Provide the (X, Y) coordinate of the cell's center where the given text is located.  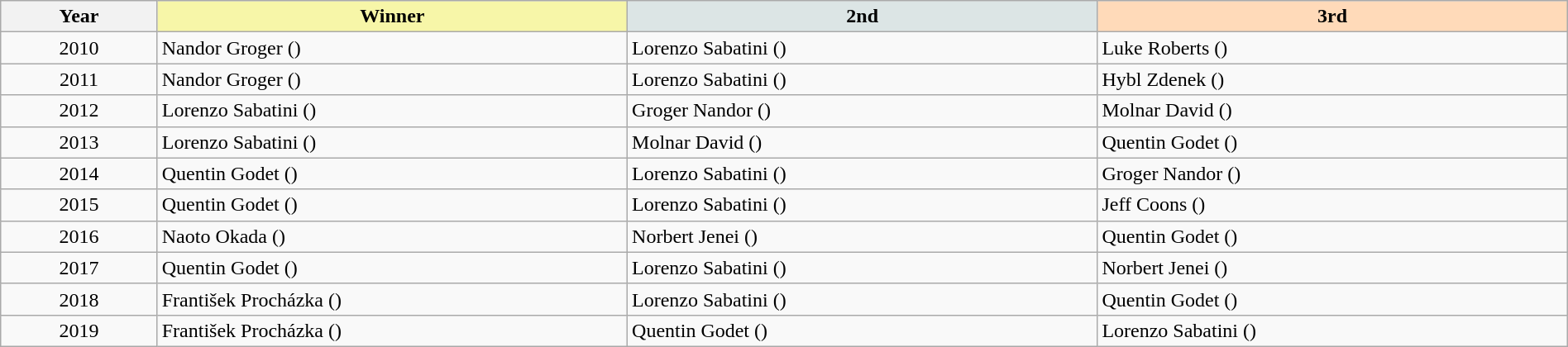
Luke Roberts () (1332, 48)
2016 (79, 236)
Naoto Okada () (392, 236)
2010 (79, 48)
2015 (79, 205)
2019 (79, 330)
Year (79, 17)
3rd (1332, 17)
2011 (79, 79)
Hybl Zdenek () (1332, 79)
2017 (79, 268)
2013 (79, 142)
2018 (79, 299)
2014 (79, 173)
2nd (863, 17)
2012 (79, 111)
Winner (392, 17)
Jeff Coons () (1332, 205)
